Return [X, Y] of the center of cell containing provided text 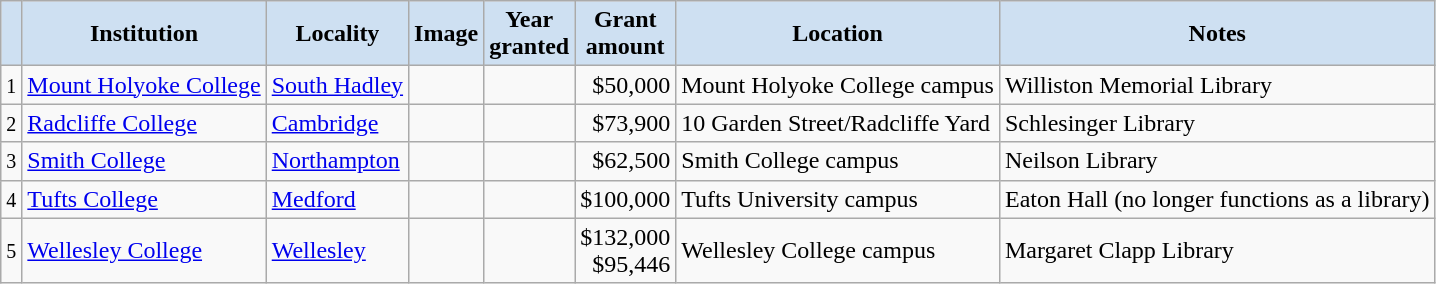
Williston Memorial Library [1217, 85]
Institution [144, 34]
Smith College campus [838, 161]
Medford [337, 199]
$132,000$95,446 [626, 250]
South Hadley [337, 85]
Northampton [337, 161]
Image [446, 34]
Cambridge [337, 123]
Locality [337, 34]
Wellesley [337, 250]
3 [12, 161]
Notes [1217, 34]
Tufts College [144, 199]
2 [12, 123]
Wellesley College campus [838, 250]
Yeargranted [530, 34]
Smith College [144, 161]
$73,900 [626, 123]
Location [838, 34]
Mount Holyoke College [144, 85]
Tufts University campus [838, 199]
$100,000 [626, 199]
10 Garden Street/Radcliffe Yard [838, 123]
Grantamount [626, 34]
Mount Holyoke College campus [838, 85]
Margaret Clapp Library [1217, 250]
4 [12, 199]
Neilson Library [1217, 161]
Schlesinger Library [1217, 123]
Wellesley College [144, 250]
Radcliffe College [144, 123]
Eaton Hall (no longer functions as a library) [1217, 199]
5 [12, 250]
$50,000 [626, 85]
$62,500 [626, 161]
1 [12, 85]
